Pinpoint the cell where the given text exists, returning its [X, Y] midpoint coordinate. 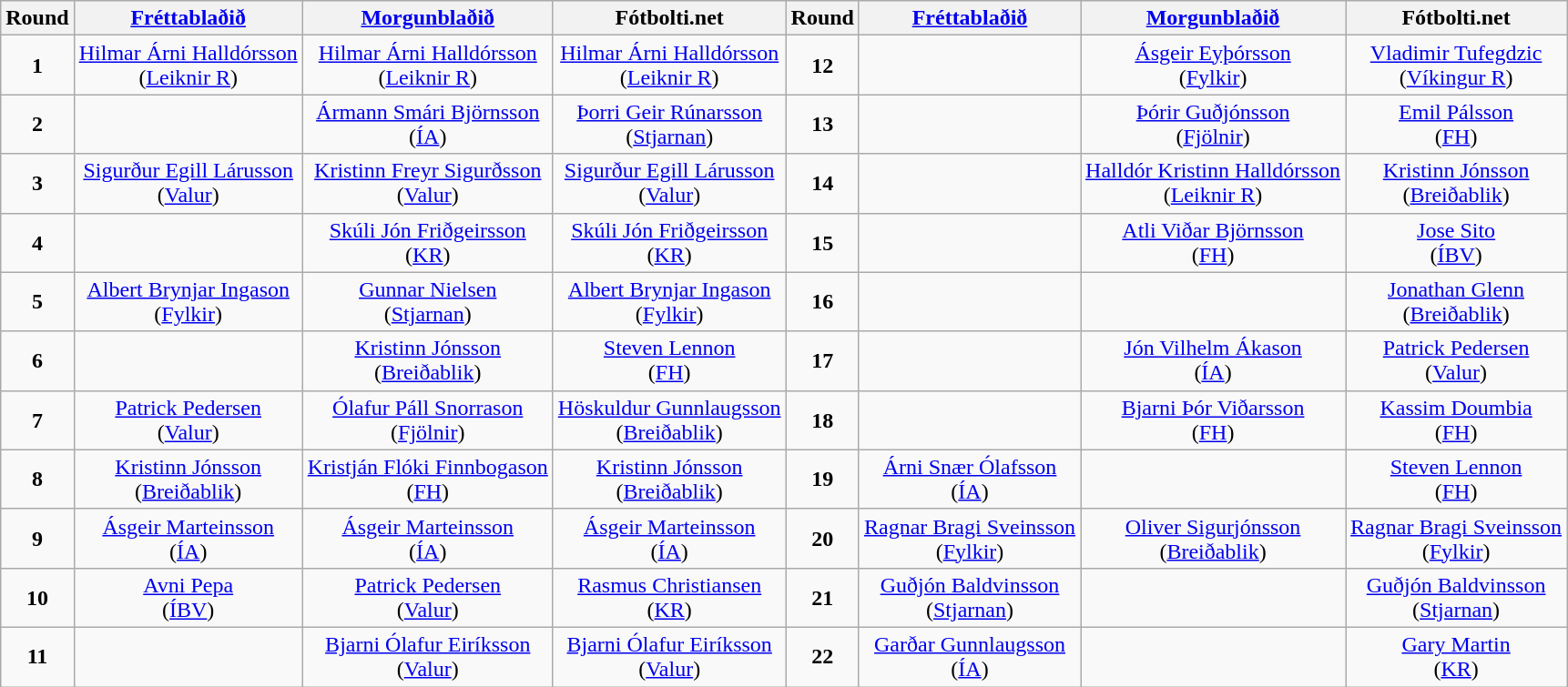
Avni Pepa (ÍBV) [188, 597]
Bjarni Þór Viðarsson (FH) [1213, 420]
Ásgeir Eyþórsson (Fylkir) [1213, 66]
7 [37, 420]
Jón Vilhelm Ákason (ÍA) [1213, 360]
Emil Pálsson (FH) [1457, 124]
Oliver Sigurjónsson (Breiðablik) [1213, 539]
Atli Viðar Björnsson (FH) [1213, 242]
Ármann Smári Björnsson (ÍA) [428, 124]
Þórir Guðjónsson (Fjölnir) [1213, 124]
Þorri Geir Rúnarsson (Stjarnan) [669, 124]
13 [822, 124]
11 [37, 657]
10 [37, 597]
6 [37, 360]
15 [822, 242]
16 [822, 302]
Kristinn Freyr Sigurðsson (Valur) [428, 184]
Kassim Doumbia (FH) [1457, 420]
18 [822, 420]
Árni Snær Ólafsson (ÍA) [969, 479]
3 [37, 184]
Jose Sito (ÍBV) [1457, 242]
Jonathan Glenn (Breiðablik) [1457, 302]
14 [822, 184]
12 [822, 66]
5 [37, 302]
8 [37, 479]
Kristján Flóki Finnbogason (FH) [428, 479]
Gary Martin (KR) [1457, 657]
Garðar Gunnlaugsson (ÍA) [969, 657]
22 [822, 657]
Rasmus Christiansen (KR) [669, 597]
Vladimir Tufegdzic (Víkingur R) [1457, 66]
9 [37, 539]
Gunnar Nielsen (Stjarnan) [428, 302]
Halldór Kristinn Halldórsson (Leiknir R) [1213, 184]
19 [822, 479]
4 [37, 242]
17 [822, 360]
20 [822, 539]
Ólafur Páll Snorrason (Fjölnir) [428, 420]
21 [822, 597]
Höskuldur Gunnlaugsson (Breiðablik) [669, 420]
2 [37, 124]
1 [37, 66]
